Determine the (X, Y) coordinate at the center of the cell enclosing the given text.  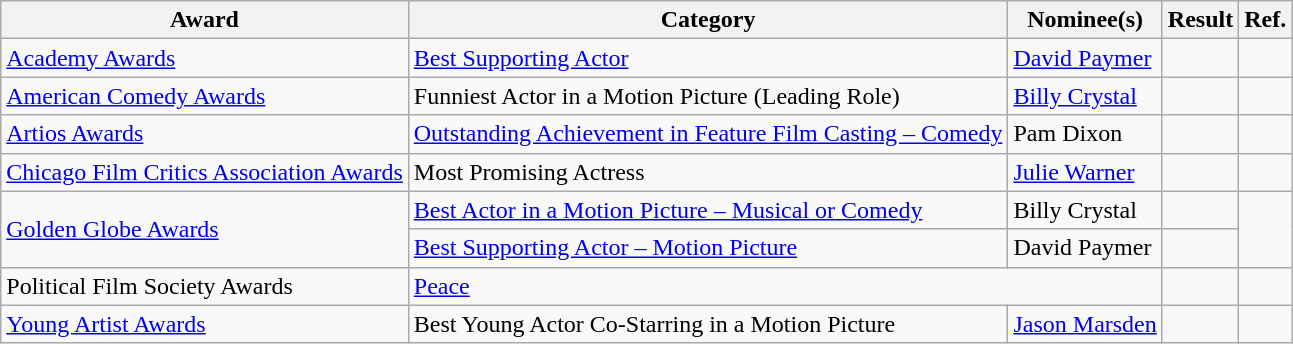
Result (1200, 20)
Young Artist Awards (205, 324)
Most Promising Actress (708, 172)
Best Supporting Actor – Motion Picture (708, 248)
Chicago Film Critics Association Awards (205, 172)
Ref. (1266, 20)
Best Young Actor Co-Starring in a Motion Picture (708, 324)
Category (708, 20)
Nominee(s) (1085, 20)
Funniest Actor in a Motion Picture (Leading Role) (708, 96)
Jason Marsden (1085, 324)
Peace (785, 286)
American Comedy Awards (205, 96)
Golden Globe Awards (205, 229)
Academy Awards (205, 58)
Julie Warner (1085, 172)
Pam Dixon (1085, 134)
Political Film Society Awards (205, 286)
Best Supporting Actor (708, 58)
Outstanding Achievement in Feature Film Casting – Comedy (708, 134)
Best Actor in a Motion Picture – Musical or Comedy (708, 210)
Artios Awards (205, 134)
Award (205, 20)
